Identify which cell holds the provided text, then report its (x, y) central coordinate. 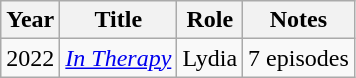
Lydia (210, 58)
2022 (30, 58)
Year (30, 20)
7 episodes (299, 58)
In Therapy (118, 58)
Notes (299, 20)
Title (118, 20)
Role (210, 20)
